Identify which cell holds the provided text, then report its (x, y) central coordinate. 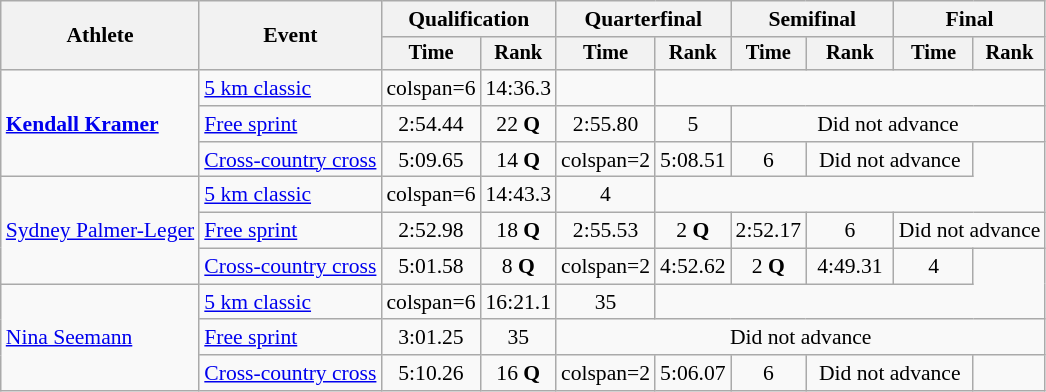
2:55.80 (606, 124)
5 (692, 124)
14 Q (518, 160)
16 Q (518, 373)
Event (290, 36)
Kendall Kramer (100, 124)
5:01.58 (430, 267)
Final (970, 19)
Qualification (468, 19)
4:49.31 (850, 267)
3:01.25 (430, 338)
Athlete (100, 36)
8 Q (518, 267)
14:43.3 (518, 195)
5:06.07 (692, 373)
2:54.44 (430, 124)
16:21.1 (518, 302)
2:52.98 (430, 231)
5:10.26 (430, 373)
4:52.62 (692, 267)
18 Q (518, 231)
Semifinal (812, 19)
5:09.65 (430, 160)
2:55.53 (606, 231)
5:08.51 (692, 160)
22 Q (518, 124)
2:52.17 (768, 231)
Nina Seemann (100, 338)
Quarterfinal (644, 19)
14:36.3 (518, 88)
Sydney Palmer-Leger (100, 230)
